From the cell containing the given text, extract its center point as [X, Y] coordinate. 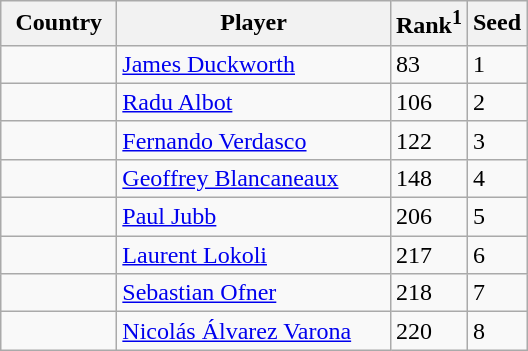
Paul Jubb [254, 217]
218 [428, 293]
Player [254, 24]
7 [496, 293]
Laurent Lokoli [254, 255]
Nicolás Álvarez Varona [254, 331]
Country [59, 24]
206 [428, 217]
122 [428, 140]
106 [428, 102]
James Duckworth [254, 64]
Radu Albot [254, 102]
Sebastian Ofner [254, 293]
217 [428, 255]
5 [496, 217]
3 [496, 140]
83 [428, 64]
Seed [496, 24]
6 [496, 255]
8 [496, 331]
220 [428, 331]
Geoffrey Blancaneaux [254, 178]
Rank1 [428, 24]
Fernando Verdasco [254, 140]
1 [496, 64]
2 [496, 102]
4 [496, 178]
148 [428, 178]
